Provide the (X, Y) coordinate of the cell's center where the given text is located.  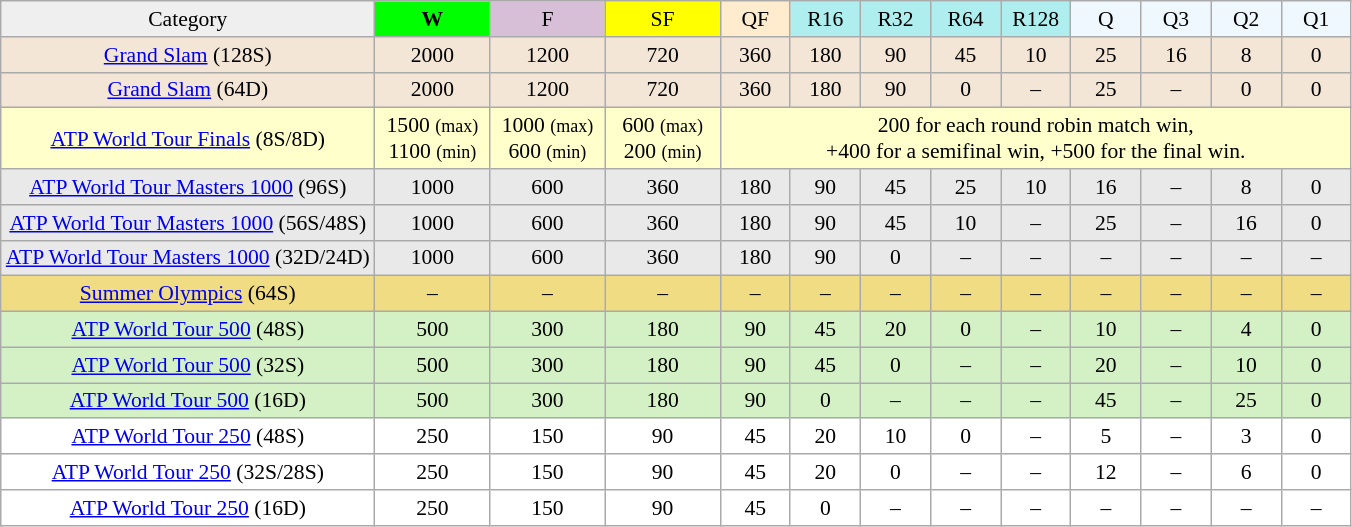
200 for each round robin match win, +400 for a semifinal win, +500 for the final win. (1036, 138)
Grand Slam (128S) (188, 55)
ATP World Tour Masters 1000 (96S) (188, 187)
5 (1106, 437)
ATP World Tour Masters 1000 (32D/24D) (188, 258)
4 (1246, 330)
ATP World Tour 250 (48S) (188, 437)
Q2 (1246, 19)
600 (max) 200 (min) (662, 138)
R64 (966, 19)
ATP World Tour Masters 1000 (56S/48S) (188, 223)
Category (188, 19)
R16 (825, 19)
R128 (1036, 19)
ATP World Tour Finals (8S/8D) (188, 138)
ATP World Tour 250 (16D) (188, 508)
Grand Slam (64D) (188, 90)
R32 (895, 19)
QF (755, 19)
6 (1246, 472)
Q (1106, 19)
Summer Olympics (64S) (188, 294)
W (432, 19)
ATP World Tour 500 (48S) (188, 330)
Q3 (1176, 19)
F (548, 19)
ATP World Tour 500 (32S) (188, 365)
1500 (max) 1100 (min) (432, 138)
Q1 (1316, 19)
12 (1106, 472)
3 (1246, 437)
ATP World Tour 250 (32S/28S) (188, 472)
1000 (max) 600 (min) (548, 138)
SF (662, 19)
ATP World Tour 500 (16D) (188, 401)
